Locate the cell with the specified text and output its (X, Y) center coordinate. 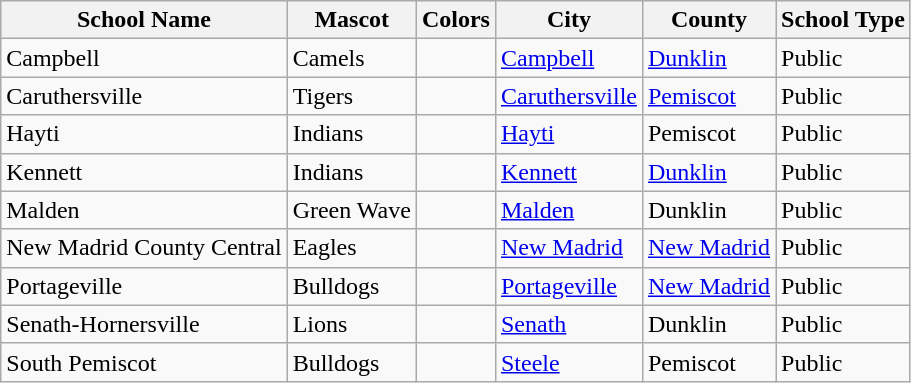
County (708, 20)
Colors (456, 20)
School Type (844, 20)
School Name (144, 20)
City (568, 20)
Tigers (352, 96)
Eagles (352, 248)
Mascot (352, 20)
South Pemiscot (144, 362)
Senath (568, 324)
New Madrid County Central (144, 248)
Green Wave (352, 210)
Steele (568, 362)
Lions (352, 324)
Camels (352, 58)
Senath-Hornersville (144, 324)
